Return [X, Y] of the center of cell containing provided text 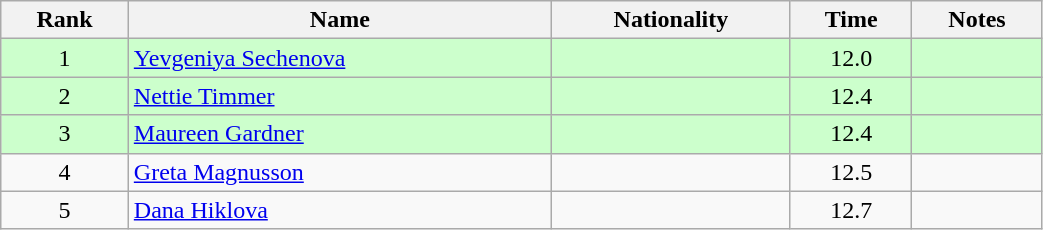
Nettie Timmer [340, 96]
Yevgeniya Sechenova [340, 58]
3 [65, 134]
Time [851, 20]
12.5 [851, 172]
Rank [65, 20]
2 [65, 96]
12.7 [851, 210]
Notes [977, 20]
Dana Hiklova [340, 210]
Name [340, 20]
4 [65, 172]
Greta Magnusson [340, 172]
5 [65, 210]
12.0 [851, 58]
Maureen Gardner [340, 134]
Nationality [670, 20]
1 [65, 58]
